Output the (X, Y) coordinate of the center of the cell containing the given text.  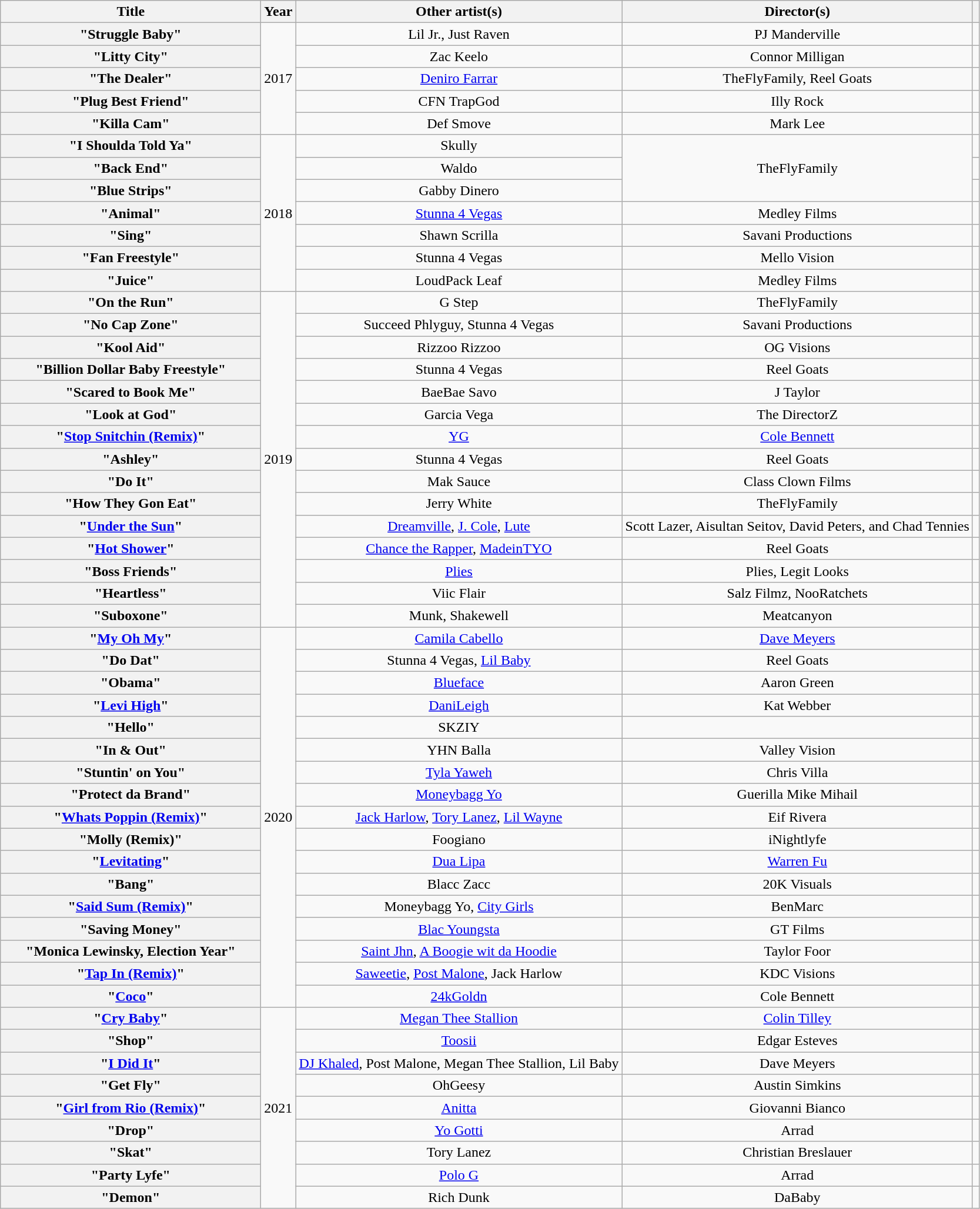
"Plug Best Friend" (131, 101)
24kGoldn (459, 996)
"Hot Shower" (131, 548)
"Sing" (131, 235)
"Molly (Remix)" (131, 839)
"Back End" (131, 168)
"Bang" (131, 884)
"Hello" (131, 728)
Deniro Farrar (459, 79)
"Kool Aid" (131, 347)
Salz Filmz, NooRatchets (797, 593)
Illy Rock (797, 101)
KDC Visions (797, 973)
Waldo (459, 168)
GT Films (797, 929)
Foogiano (459, 839)
SKZIY (459, 728)
"How They Gon Eat" (131, 504)
"Drop" (131, 1130)
Jack Harlow, Tory Lanez, Lil Wayne (459, 817)
2017 (279, 79)
Polo G (459, 1175)
"Killa Cam" (131, 123)
"Look at God" (131, 414)
Eif Rivera (797, 817)
"Billion Dollar Baby Freestyle" (131, 370)
G Step (459, 303)
2018 (279, 213)
OhGeesy (459, 1086)
"Animal" (131, 213)
Blueface (459, 683)
"Obama" (131, 683)
Succeed Phlyguy, Stunna 4 Vegas (459, 325)
"Protect da Brand" (131, 795)
Austin Simkins (797, 1086)
"Shop" (131, 1041)
Valley Vision (797, 750)
"Demon" (131, 1197)
Def Smove (459, 123)
Shawn Scrilla (459, 235)
"Do Dat" (131, 661)
Zac Keelo (459, 56)
Giovanni Bianco (797, 1108)
LoudPack Leaf (459, 280)
Title (131, 12)
Saweetie, Post Malone, Jack Harlow (459, 973)
2020 (279, 817)
Tory Lanez (459, 1153)
"Litty City" (131, 56)
"I Did It" (131, 1063)
"Boss Friends" (131, 571)
2021 (279, 1108)
Kat Webber (797, 705)
BenMarc (797, 906)
Mello Vision (797, 257)
"Under the Sun" (131, 526)
"Fan Freestyle" (131, 257)
Camila Cabello (459, 638)
OG Visions (797, 347)
Rizzoo Rizzoo (459, 347)
"Monica Lewinsky, Election Year" (131, 951)
Plies (459, 571)
Yo Gotti (459, 1130)
Blacc Zacc (459, 884)
Meatcanyon (797, 615)
"Coco" (131, 996)
"Scared to Book Me" (131, 392)
Scott Lazer, Aisultan Seitov, David Peters, and Chad Tennies (797, 526)
"Blue Strips" (131, 190)
"Heartless" (131, 593)
"Said Sum (Remix)" (131, 906)
Gabby Dinero (459, 190)
Chris Villa (797, 772)
DJ Khaled, Post Malone, Megan Thee Stallion, Lil Baby (459, 1063)
Blac Youngsta (459, 929)
Dreamville, J. Cole, Lute (459, 526)
Chance the Rapper, MadeinTYO (459, 548)
"Levitating" (131, 862)
"Ashley" (131, 459)
"On the Run" (131, 303)
20K Visuals (797, 884)
DaBaby (797, 1197)
Megan Thee Stallion (459, 1019)
2019 (279, 460)
Munk, Shakewell (459, 615)
Moneybagg Yo (459, 795)
"Get Fly" (131, 1086)
Skully (459, 146)
Year (279, 12)
CFN TrapGod (459, 101)
Colin Tilley (797, 1019)
PJ Manderville (797, 34)
"No Cap Zone" (131, 325)
"Saving Money" (131, 929)
TheFlyFamily, Reel Goats (797, 79)
Other artist(s) (459, 12)
Jerry White (459, 504)
Edgar Esteves (797, 1041)
Garcia Vega (459, 414)
Plies, Legit Looks (797, 571)
"Stop Snitchin (Remix)" (131, 437)
Dua Lipa (459, 862)
Saint Jhn, A Boogie wit da Hoodie (459, 951)
Warren Fu (797, 862)
"I Shoulda Told Ya" (131, 146)
BaeBae Savo (459, 392)
"In & Out" (131, 750)
The DirectorZ (797, 414)
YG (459, 437)
"Stuntin' on You" (131, 772)
Mark Lee (797, 123)
"Cry Baby" (131, 1019)
Tyla Yaweh (459, 772)
"Party Lyfe" (131, 1175)
Toosii (459, 1041)
"My Oh My" (131, 638)
"Tap In (Remix)" (131, 973)
Mak Sauce (459, 481)
"Levi High" (131, 705)
"Struggle Baby" (131, 34)
DaniLeigh (459, 705)
Aaron Green (797, 683)
Class Clown Films (797, 481)
Rich Dunk (459, 1197)
Connor Milligan (797, 56)
Viic Flair (459, 593)
Moneybagg Yo, City Girls (459, 906)
Stunna 4 Vegas, Lil Baby (459, 661)
Christian Breslauer (797, 1153)
iNightlyfe (797, 839)
"Do It" (131, 481)
YHN Balla (459, 750)
Taylor Foor (797, 951)
"Suboxone" (131, 615)
Guerilla Mike Mihail (797, 795)
"Skat" (131, 1153)
"The Dealer" (131, 79)
"Girl from Rio (Remix)" (131, 1108)
"Whats Poppin (Remix)" (131, 817)
"Juice" (131, 280)
Lil Jr., Just Raven (459, 34)
Anitta (459, 1108)
J Taylor (797, 392)
Director(s) (797, 12)
